Identify which cell holds the provided text, then report its (x, y) central coordinate. 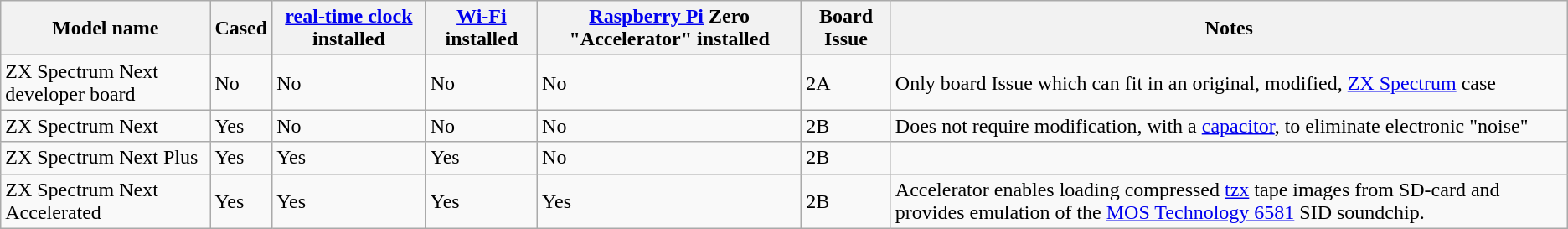
ZX Spectrum Next Accelerated (106, 201)
Wi-Fi installed (481, 29)
Does not require modification, with a capacitor, to eliminate electronic "noise" (1229, 126)
ZX Spectrum Next Plus (106, 158)
Board Issue (846, 29)
ZX Spectrum Next (106, 126)
Only board Issue which can fit in an original, modified, ZX Spectrum case (1229, 82)
Notes (1229, 29)
Model name (106, 29)
Raspberry Pi Zero "Accelerator" installed (670, 29)
Cased (241, 29)
real-time clock installed (349, 29)
ZX Spectrum Next developer board (106, 82)
2A (846, 82)
Accelerator enables loading compressed tzx tape images from SD-card and provides emulation of the MOS Technology 6581 SID soundchip. (1229, 201)
